From the cell containing the given text, extract its center point as (x, y) coordinate. 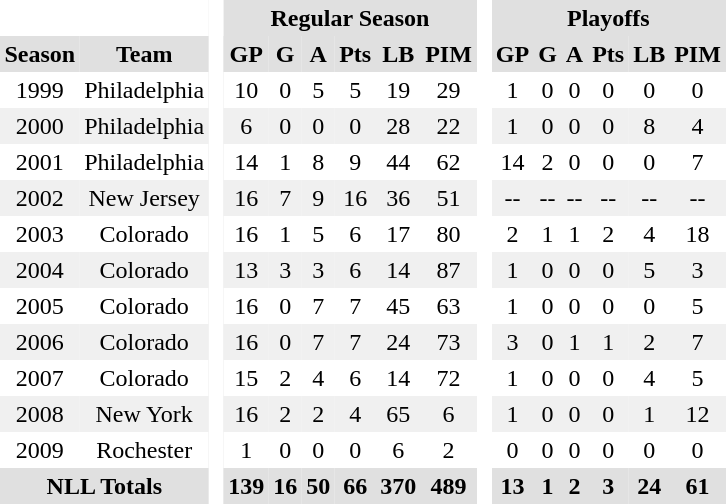
1999 (40, 90)
New Jersey (144, 198)
87 (449, 270)
51 (449, 198)
36 (398, 198)
50 (318, 486)
2002 (40, 198)
22 (449, 126)
61 (698, 486)
63 (449, 306)
73 (449, 342)
Rochester (144, 450)
2007 (40, 378)
45 (398, 306)
66 (356, 486)
2004 (40, 270)
2006 (40, 342)
489 (449, 486)
2008 (40, 414)
New York (144, 414)
2003 (40, 234)
29 (449, 90)
2005 (40, 306)
62 (449, 162)
Team (144, 54)
Regular Season (350, 18)
15 (246, 378)
370 (398, 486)
17 (398, 234)
Season (40, 54)
28 (398, 126)
18 (698, 234)
139 (246, 486)
2009 (40, 450)
NLL Totals (104, 486)
12 (698, 414)
44 (398, 162)
2000 (40, 126)
2001 (40, 162)
19 (398, 90)
72 (449, 378)
65 (398, 414)
80 (449, 234)
Playoffs (608, 18)
10 (246, 90)
